Locate the cell with the specified text and output its [X, Y] center coordinate. 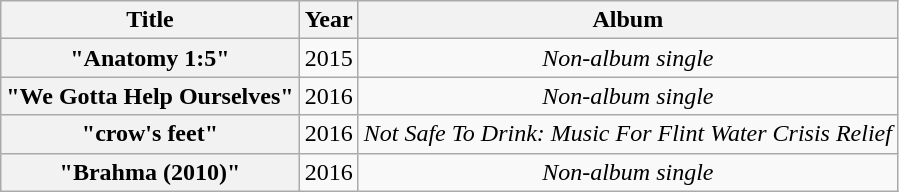
Title [150, 20]
Album [628, 20]
2015 [328, 58]
"crow's feet" [150, 134]
Not Safe To Drink: Music For Flint Water Crisis Relief [628, 134]
"Anatomy 1:5" [150, 58]
Year [328, 20]
"Brahma (2010)" [150, 172]
"We Gotta Help Ourselves" [150, 96]
